Search for the cell housing the specified text and yield its [x, y] center coordinate. 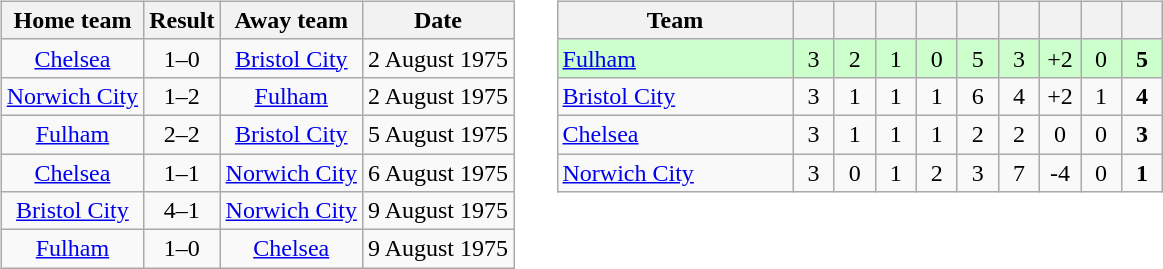
6 [978, 96]
Result [182, 20]
Home team [72, 20]
-4 [1060, 173]
4–1 [182, 211]
6 August 1975 [438, 173]
1–1 [182, 173]
Away team [291, 20]
Team [675, 20]
7 [1018, 173]
1–2 [182, 96]
Date [438, 20]
5 August 1975 [438, 134]
2–2 [182, 134]
